Provide the (X, Y) coordinate of the cell's center where the given text is located.  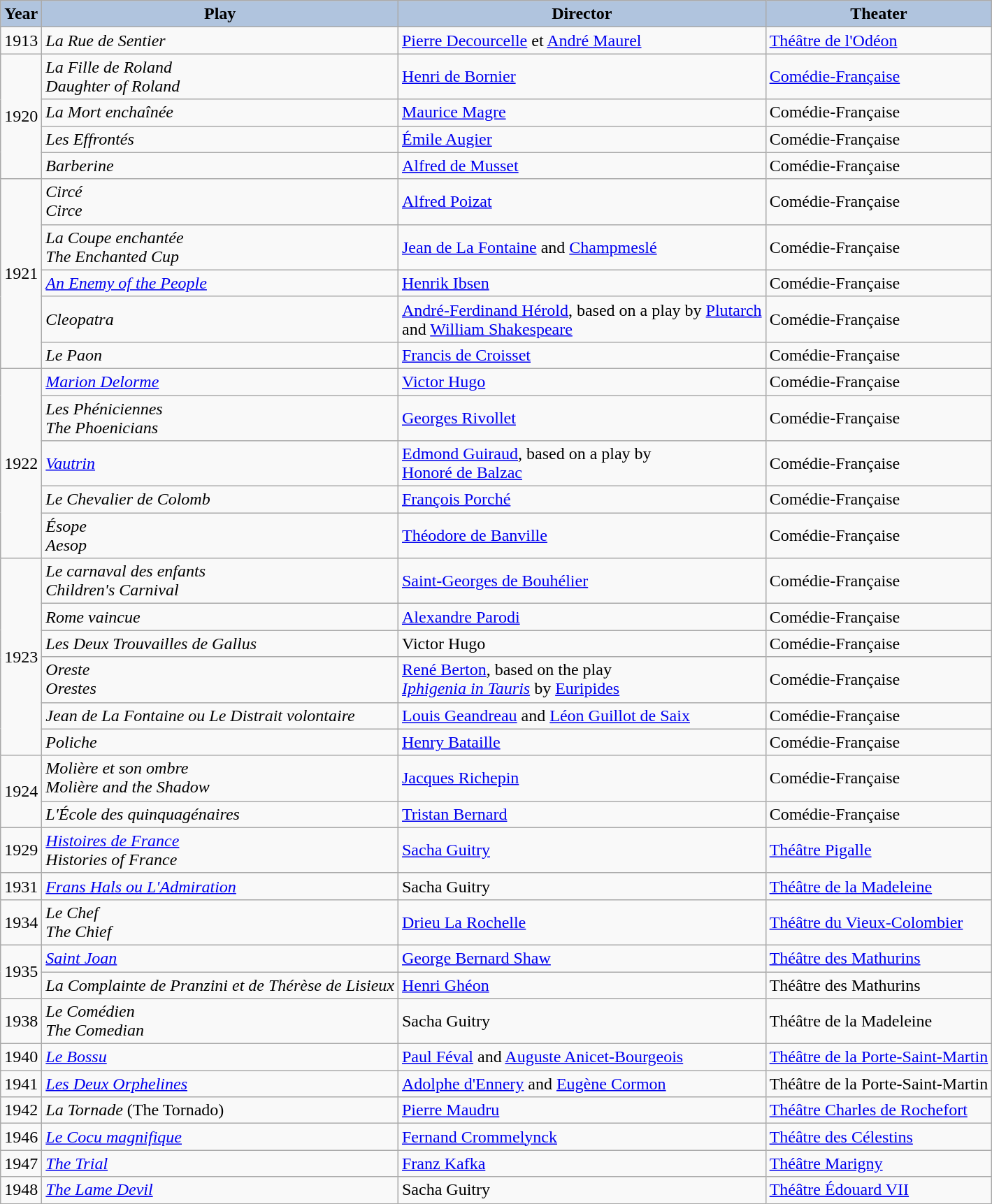
Les Deux Trouvailles de Gallus (220, 644)
Cleopatra (220, 319)
Director (582, 14)
Saint-Georges de Bouhélier (582, 581)
An Enemy of the People (220, 283)
1924 (21, 791)
Year (21, 14)
Théâtre Édouard VII (879, 1190)
La Fille de RolandDaughter of Roland (220, 77)
Les Effrontés (220, 139)
Le carnaval des enfantsChildren's Carnival (220, 581)
André-Ferdinand Hérold, based on a play by Plutarchand William Shakespeare (582, 319)
1948 (21, 1190)
La Tornade (The Tornado) (220, 1110)
Les Deux Orphelines (220, 1084)
François Porché (582, 500)
Francis de Croisset (582, 355)
Théâtre du Vieux-Colombier (879, 922)
Adolphe d'Ennery and Eugène Cormon (582, 1084)
1921 (21, 274)
Paul Féval and Auguste Anicet-Bourgeois (582, 1057)
Pierre Decourcelle et André Maurel (582, 41)
1946 (21, 1137)
Edmond Guiraud, based on a play byHonoré de Balzac (582, 464)
Rome vaincue (220, 617)
Barberine (220, 166)
Les PhéniciennesThe Phoenicians (220, 418)
The Lame Devil (220, 1190)
Histoires de FranceHistories of France (220, 850)
La Coupe enchantéeThe Enchanted Cup (220, 247)
Franz Kafka (582, 1163)
L'École des quinquagénaires (220, 814)
Maurice Magre (582, 113)
Drieu La Rochelle (582, 922)
Théâtre des Célestins (879, 1137)
Théodore de Banville (582, 535)
Molière et son ombreMolière and the Shadow (220, 778)
1940 (21, 1057)
Le Chevalier de Colomb (220, 500)
Henrik Ibsen (582, 283)
Pierre Maudru (582, 1110)
La Mort enchaînée (220, 113)
George Bernard Shaw (582, 958)
1938 (21, 1022)
Fernand Crommelynck (582, 1137)
Alexandre Parodi (582, 617)
Émile Augier (582, 139)
Henri de Bornier (582, 77)
Le Cocu magnifique (220, 1137)
La Complainte de Pranzini et de Thérèse de Lisieux (220, 985)
Georges Rivollet (582, 418)
Théâtre de l'Odéon (879, 41)
1942 (21, 1110)
1922 (21, 463)
Théâtre Marigny (879, 1163)
Saint Joan (220, 958)
René Berton, based on the playIphigenia in Tauris by Euripides (582, 679)
Le Paon (220, 355)
Le ComédienThe Comedian (220, 1022)
Henri Ghéon (582, 985)
Tristan Bernard (582, 814)
Jacques Richepin (582, 778)
Play (220, 14)
CircéCirce (220, 201)
Theater (879, 14)
Louis Geandreau and Léon Guillot de Saix (582, 716)
1935 (21, 971)
Le ChefThe Chief (220, 922)
Jean de La Fontaine and Champmeslé (582, 247)
Vautrin (220, 464)
La Rue de Sentier (220, 41)
Jean de La Fontaine ou Le Distrait volontaire (220, 716)
Théâtre Pigalle (879, 850)
1931 (21, 886)
1934 (21, 922)
1947 (21, 1163)
Poliche (220, 742)
Alfred Poizat (582, 201)
Alfred de Musset (582, 166)
Marion Delorme (220, 382)
1920 (21, 116)
ÉsopeAesop (220, 535)
1913 (21, 41)
Le Bossu (220, 1057)
OresteOrestes (220, 679)
1923 (21, 657)
Frans Hals ou L'Admiration (220, 886)
Théâtre Charles de Rochefort (879, 1110)
The Trial (220, 1163)
Henry Bataille (582, 742)
1941 (21, 1084)
1929 (21, 850)
